Output the (X, Y) coordinate of the center of the cell containing the given text.  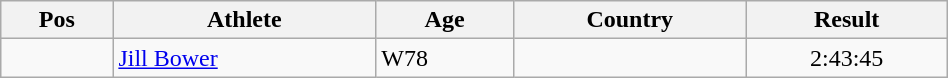
W78 (445, 58)
Country (630, 20)
Pos (57, 20)
Age (445, 20)
2:43:45 (846, 58)
Result (846, 20)
Jill Bower (244, 58)
Athlete (244, 20)
